Provide the [x, y] coordinate of the cell's center where the given text is located.  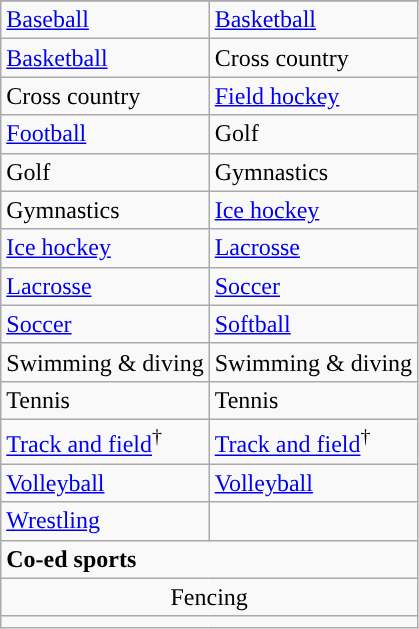
Fencing [210, 597]
Field hockey [313, 96]
Baseball [105, 20]
Softball [313, 324]
Co-ed sports [210, 559]
Wrestling [105, 521]
Football [105, 134]
